From the cell containing the given text, extract its center point as [X, Y] coordinate. 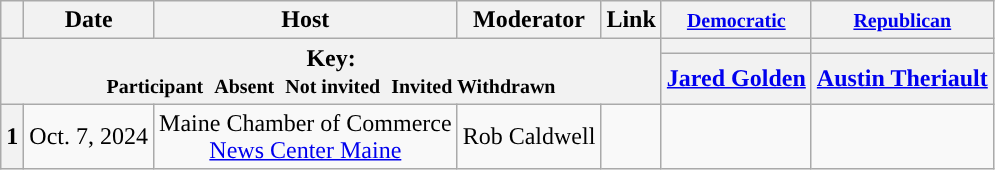
Key: Participant Absent Not invited Invited Withdrawn [332, 72]
Moderator [529, 20]
Maine Chamber of CommerceNews Center Maine [306, 136]
Rob Caldwell [529, 136]
1 [12, 136]
Oct. 7, 2024 [89, 136]
Host [306, 20]
Austin Theriault [902, 78]
Republican [902, 20]
Date [89, 20]
Democratic [736, 20]
Link [631, 20]
Jared Golden [736, 78]
